Return the (x, y) coordinate for the center point of the cell that contains the specified text.  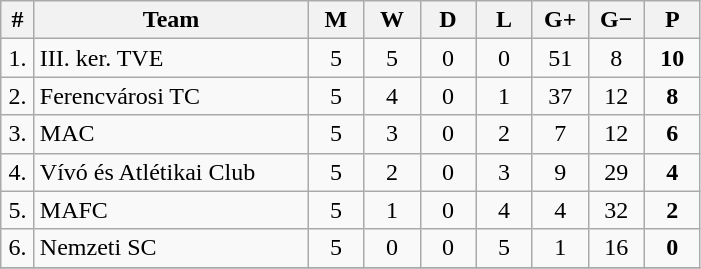
III. ker. TVE (171, 58)
7 (560, 134)
Vívó és Atlétikai Club (171, 172)
P (672, 20)
Ferencvárosi TC (171, 96)
10 (672, 58)
Nemzeti SC (171, 248)
29 (616, 172)
1. (18, 58)
3. (18, 134)
L (504, 20)
32 (616, 210)
9 (560, 172)
MAFC (171, 210)
M (336, 20)
37 (560, 96)
5. (18, 210)
51 (560, 58)
16 (616, 248)
6. (18, 248)
# (18, 20)
6 (672, 134)
MAC (171, 134)
G− (616, 20)
G+ (560, 20)
W (392, 20)
Team (171, 20)
2. (18, 96)
4. (18, 172)
D (448, 20)
